Provide the [x, y] coordinate of the cell's center where the given text is located.  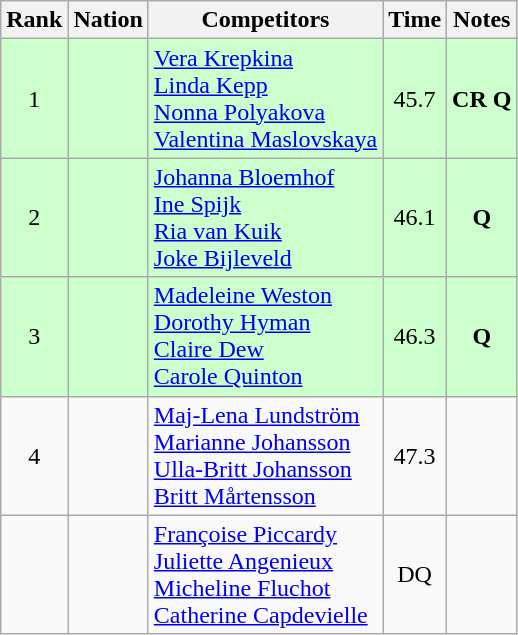
46.1 [415, 218]
Johanna BloemhofIne SpijkRia van KuikJoke Bijleveld [265, 218]
Nation [108, 20]
Vera KrepkinaLinda KeppNonna PolyakovaValentina Maslovskaya [265, 98]
CR Q [482, 98]
1 [34, 98]
Rank [34, 20]
2 [34, 218]
Competitors [265, 20]
46.3 [415, 336]
45.7 [415, 98]
4 [34, 456]
Maj-Lena LundströmMarianne JohanssonUlla-Britt JohanssonBritt Mårtensson [265, 456]
DQ [415, 574]
3 [34, 336]
47.3 [415, 456]
Françoise PiccardyJuliette AngenieuxMicheline FluchotCatherine Capdevielle [265, 574]
Time [415, 20]
Notes [482, 20]
Madeleine WestonDorothy HymanClaire DewCarole Quinton [265, 336]
